Identify which cell holds the provided text, then report its [x, y] central coordinate. 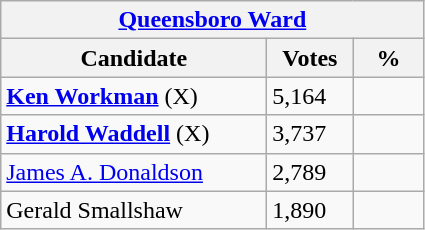
Queensboro Ward [212, 20]
Votes [310, 58]
Candidate [134, 58]
Gerald Smallshaw [134, 210]
Ken Workman (X) [134, 96]
3,737 [310, 134]
5,164 [310, 96]
2,789 [310, 172]
Harold Waddell (X) [134, 134]
James A. Donaldson [134, 172]
1,890 [310, 210]
% [388, 58]
